For the text-containing cell, return its midpoint in (X, Y) coordinate format. 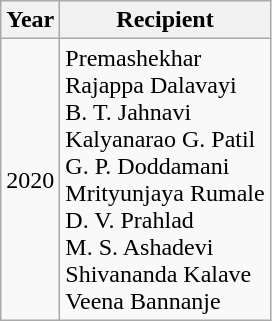
Recipient (165, 20)
2020 (30, 180)
Year (30, 20)
